From the cell containing the given text, extract its center point as (X, Y) coordinate. 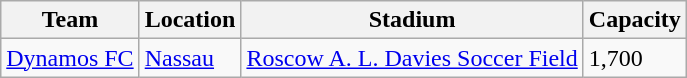
Nassau (190, 58)
Stadium (412, 20)
Capacity (634, 20)
1,700 (634, 58)
Location (190, 20)
Team (70, 20)
Dynamos FC (70, 58)
Roscow A. L. Davies Soccer Field (412, 58)
